Provide the (x, y) coordinate of the cell's center where the given text is located.  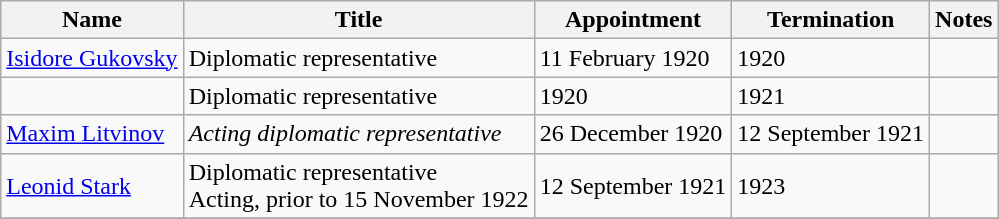
Title (358, 20)
26 December 1920 (633, 134)
Termination (831, 20)
1923 (831, 186)
Acting diplomatic representative (358, 134)
Name (92, 20)
Diplomatic representativeActing, prior to 15 November 1922 (358, 186)
Leonid Stark (92, 186)
1921 (831, 96)
Appointment (633, 20)
Isidore Gukovsky (92, 58)
11 February 1920 (633, 58)
Notes (964, 20)
Maxim Litvinov (92, 134)
